Scan for the cell matching the given text and deliver its [x, y] coordinate at center. 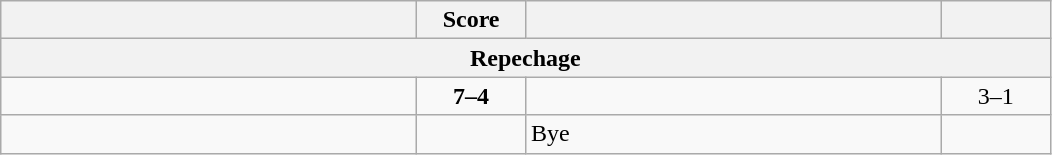
Repechage [526, 58]
Score [472, 20]
7–4 [472, 96]
Bye [733, 134]
3–1 [996, 96]
